Identify which cell holds the provided text, then report its [X, Y] central coordinate. 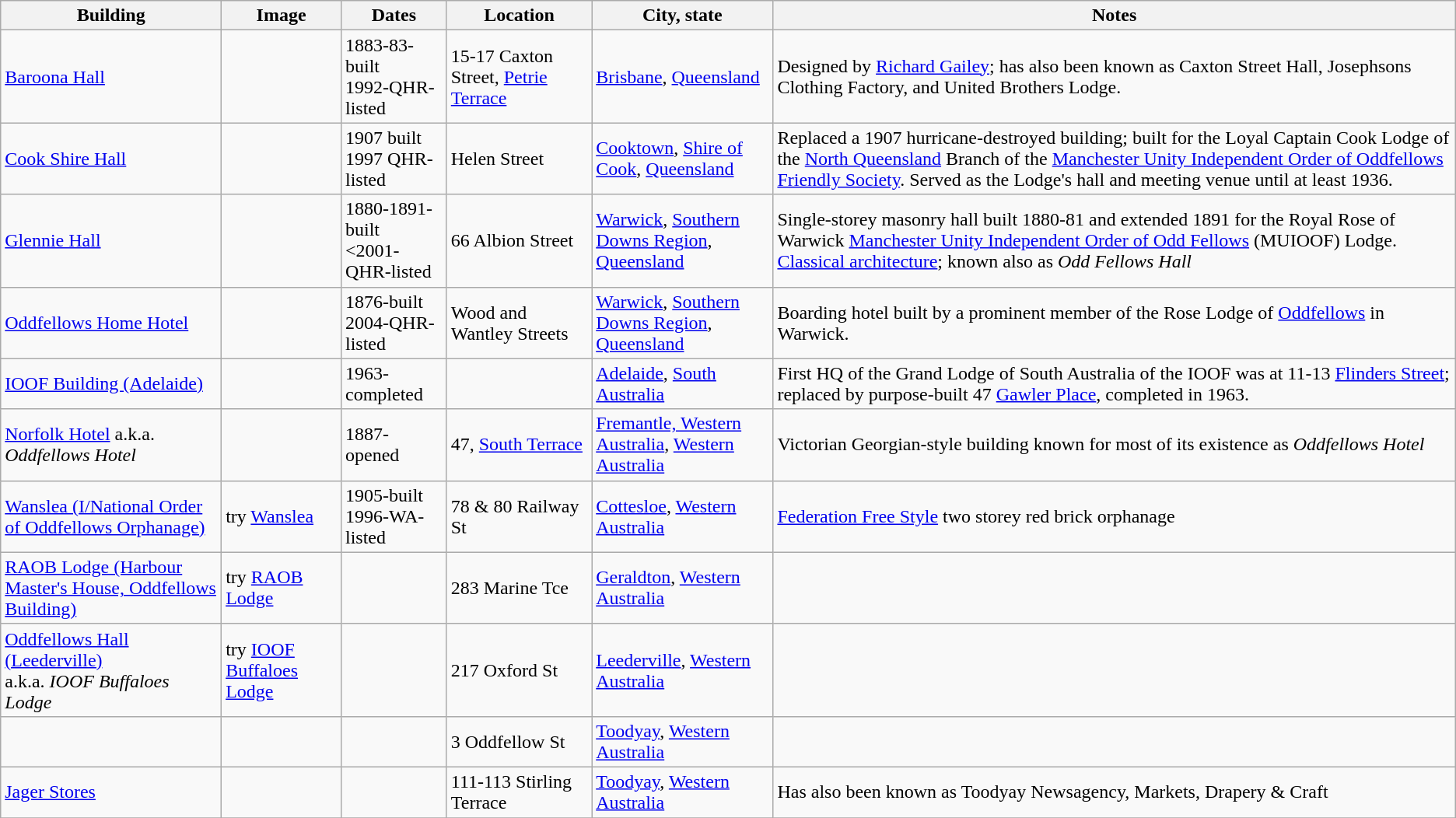
3 Oddfellow St [519, 742]
283 Marine Tce [519, 588]
IOOF Building (Adelaide) [111, 384]
Location [519, 16]
Image [282, 16]
1907 built1997 QHR-listed [394, 159]
217 Oxford St [519, 670]
1905-built1996-WA-listed [394, 516]
Glennie Hall [111, 241]
Cooktown, Shire of Cook, Queensland [683, 159]
Cottesloe, Western Australia [683, 516]
Norfolk Hotel a.k.a. Oddfellows Hotel [111, 445]
try RAOB Lodge [282, 588]
Cook Shire Hall [111, 159]
Oddfellows Home Hotel [111, 323]
Adelaide, South Australia [683, 384]
try IOOF Buffaloes Lodge [282, 670]
Fremantle, Western Australia, Western Australia [683, 445]
1880-1891-built<2001-QHR-listed [394, 241]
City, state [683, 16]
Victorian Georgian-style building known for most of its existence as Oddfellows Hotel [1114, 445]
Leederville, Western Australia [683, 670]
66 Albion Street [519, 241]
Federation Free Style two storey red brick orphanage [1114, 516]
try Wanslea [282, 516]
15-17 Caxton Street, Petrie Terrace [519, 76]
Baroona Hall [111, 76]
Wood and Wantley Streets [519, 323]
Has also been known as Toodyay Newsagency, Markets, Drapery & Craft [1114, 792]
111-113 Stirling Terrace [519, 792]
RAOB Lodge (Harbour Master's House, Oddfellows Building) [111, 588]
Geraldton, Western Australia [683, 588]
Wanslea (I/National Order of Oddfellows Orphanage) [111, 516]
Helen Street [519, 159]
1887-opened [394, 445]
Notes [1114, 16]
1883-83-built1992-QHR-listed [394, 76]
Building [111, 16]
Dates [394, 16]
78 & 80 Railway St [519, 516]
1963-completed [394, 384]
Oddfellows Hall (Leederville)a.k.a. IOOF Buffaloes Lodge [111, 670]
Boarding hotel built by a prominent member of the Rose Lodge of Oddfellows in Warwick. [1114, 323]
47, South Terrace [519, 445]
1876-built2004-QHR-listed [394, 323]
Jager Stores [111, 792]
Designed by Richard Gailey; has also been known as Caxton Street Hall, Josephsons Clothing Factory, and United Brothers Lodge. [1114, 76]
Brisbane, Queensland [683, 76]
